Output the [X, Y] coordinate of the center of the cell containing the given text.  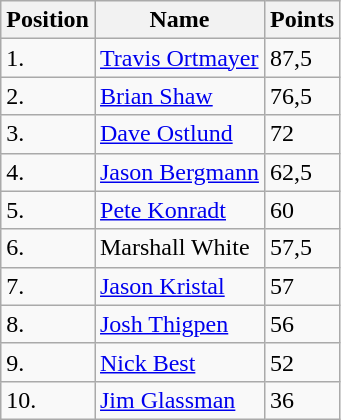
Points [302, 20]
Name [179, 20]
8. [48, 324]
6. [48, 248]
Josh Thigpen [179, 324]
76,5 [302, 96]
Jason Kristal [179, 286]
9. [48, 362]
Brian Shaw [179, 96]
Pete Konradt [179, 210]
1. [48, 58]
Jason Bergmann [179, 172]
Jim Glassman [179, 400]
4. [48, 172]
10. [48, 400]
60 [302, 210]
52 [302, 362]
5. [48, 210]
Marshall White [179, 248]
56 [302, 324]
Position [48, 20]
2. [48, 96]
36 [302, 400]
7. [48, 286]
72 [302, 134]
Dave Ostlund [179, 134]
57,5 [302, 248]
3. [48, 134]
Travis Ortmayer [179, 58]
87,5 [302, 58]
57 [302, 286]
Nick Best [179, 362]
62,5 [302, 172]
